For the text-containing cell, return its midpoint in (x, y) coordinate format. 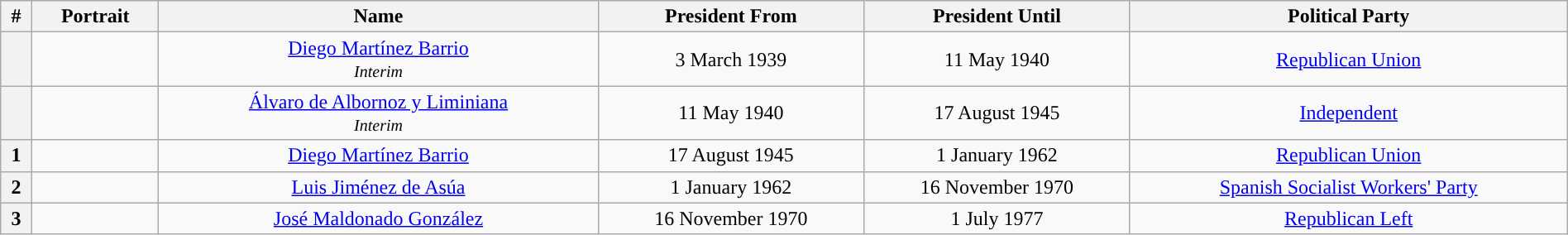
3 (17, 218)
Álvaro de Albornoz y Liminiana Interim (379, 113)
President From (731, 17)
Diego Martínez Barrio (379, 156)
José Maldonado González (379, 218)
3 March 1939 (731, 60)
Independent (1348, 113)
1 (17, 156)
2 (17, 187)
# (17, 17)
Spanish Socialist Workers' Party (1348, 187)
Portrait (96, 17)
Diego Martínez BarrioInterim (379, 60)
Luis Jiménez de Asúa (379, 187)
1 July 1977 (997, 218)
Republican Left (1348, 218)
President Until (997, 17)
Political Party (1348, 17)
Name (379, 17)
